Identify which cell holds the provided text, then report its (X, Y) central coordinate. 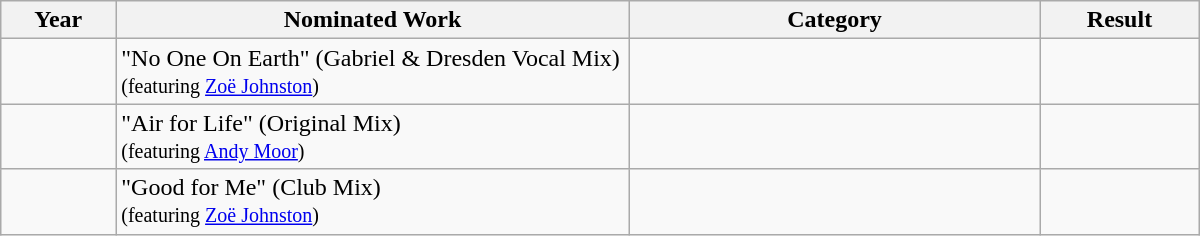
"Good for Me" (Club Mix)(featuring Zoë Johnston) (373, 202)
Category (834, 20)
Nominated Work (373, 20)
"No One On Earth" (Gabriel & Dresden Vocal Mix)(featuring Zoë Johnston) (373, 72)
Result (1120, 20)
Year (58, 20)
"Air for Life" (Original Mix)(featuring Andy Moor) (373, 136)
